For the text-containing cell, return its midpoint in [x, y] coordinate format. 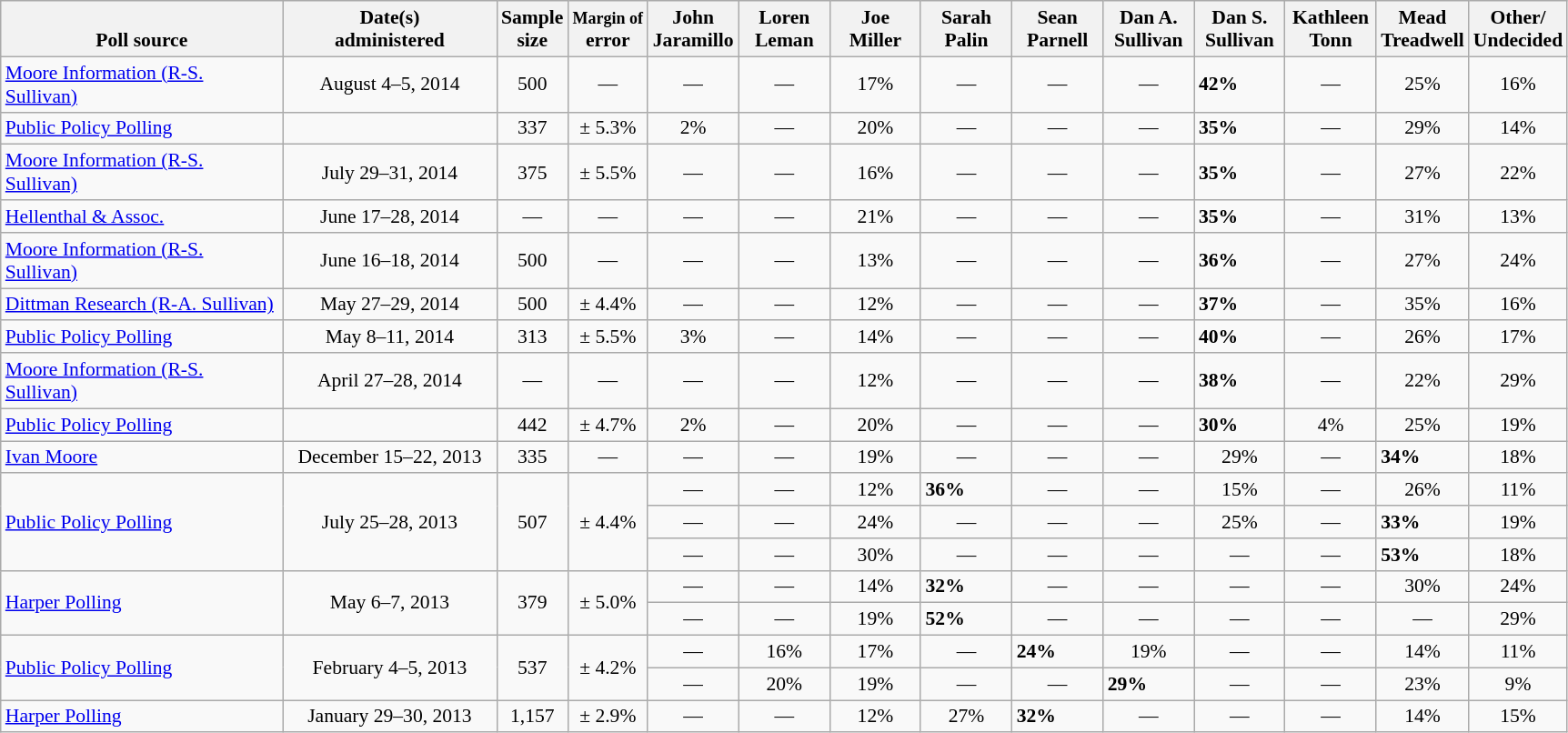
Other/Undecided [1518, 29]
40% [1240, 337]
February 4–5, 2013 [389, 668]
April 27–28, 2014 [389, 380]
Poll source [142, 29]
June 16–18, 2014 [389, 260]
LorenLeman [784, 29]
± 4.2% [608, 668]
337 [532, 128]
MeadTreadwell [1422, 29]
Ivan Moore [142, 457]
± 5.0% [608, 602]
Dan S.Sullivan [1240, 29]
KathleenTonn [1331, 29]
Dittman Research (R-A. Sullivan) [142, 305]
23% [1422, 684]
January 29–30, 2013 [389, 717]
34% [1422, 457]
August 4–5, 2014 [389, 84]
52% [966, 619]
3% [693, 337]
May 27–29, 2014 [389, 305]
JoeMiller [875, 29]
SarahPalin [966, 29]
42% [1240, 84]
53% [1422, 555]
33% [1422, 522]
507 [532, 522]
442 [532, 425]
1,157 [532, 717]
313 [532, 337]
± 2.9% [608, 717]
± 5.3% [608, 128]
31% [1422, 216]
May 6–7, 2013 [389, 602]
Date(s)administered [389, 29]
July 29–31, 2014 [389, 173]
375 [532, 173]
379 [532, 602]
Margin oferror [608, 29]
335 [532, 457]
4% [1331, 425]
December 15–22, 2013 [389, 457]
37% [1240, 305]
May 8–11, 2014 [389, 337]
SeanParnell [1058, 29]
Hellenthal & Assoc. [142, 216]
537 [532, 668]
July 25–28, 2013 [389, 522]
Samplesize [532, 29]
JohnJaramillo [693, 29]
9% [1518, 684]
Dan A.Sullivan [1149, 29]
38% [1240, 380]
June 17–28, 2014 [389, 216]
21% [875, 216]
± 4.7% [608, 425]
